Provide the (x, y) coordinate of the cell's center where the given text is located.  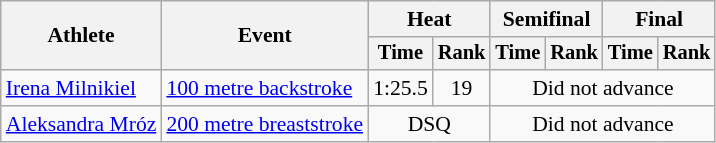
Event (264, 36)
Irena Milnikiel (82, 88)
100 metre backstroke (264, 88)
200 metre breaststroke (264, 124)
1:25.5 (400, 88)
Final (659, 19)
DSQ (429, 124)
19 (462, 88)
Heat (429, 19)
Aleksandra Mróz (82, 124)
Semifinal (546, 19)
Athlete (82, 36)
